Output the (X, Y) coordinate of the center of the cell containing the given text.  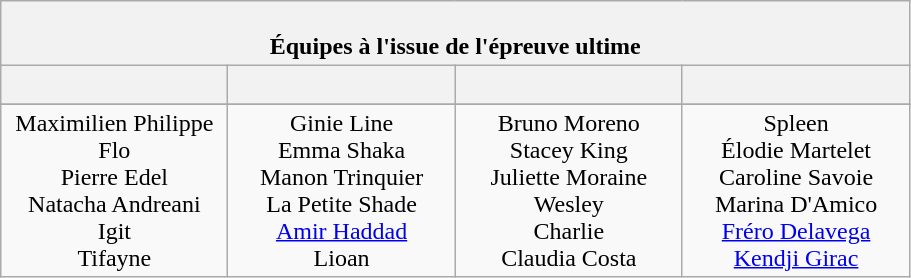
Équipes à l'issue de l'épreuve ultime (456, 34)
Maximilien PhilippeFloPierre EdelNatacha AndreaniIgitTifayne (114, 190)
Bruno MorenoStacey KingJuliette MoraineWesleyCharlieClaudia Costa (568, 190)
Ginie LineEmma ShakaManon TrinquierLa Petite ShadeAmir HaddadLioan (342, 190)
SpleenÉlodie MarteletCaroline SavoieMarina D'AmicoFréro DelavegaKendji Girac (796, 190)
